Pinpoint the cell where the given text exists, returning its (X, Y) midpoint coordinate. 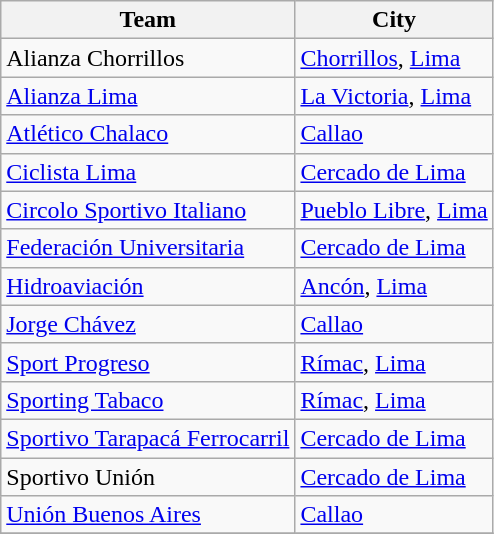
Ancón, Lima (394, 286)
Chorrillos, Lima (394, 58)
Federación Universitaria (148, 248)
Team (148, 20)
Circolo Sportivo Italiano (148, 210)
Hidroaviación (148, 286)
Unión Buenos Aires (148, 515)
City (394, 20)
Sporting Tabaco (148, 400)
Sportivo Unión (148, 477)
Pueblo Libre, Lima (394, 210)
Sportivo Tarapacá Ferrocarril (148, 438)
Jorge Chávez (148, 324)
Atlético Chalaco (148, 134)
Sport Progreso (148, 362)
Alianza Chorrillos (148, 58)
Ciclista Lima (148, 172)
Alianza Lima (148, 96)
La Victoria, Lima (394, 96)
